Extract the [X, Y] coordinate from the center of the cell holding the provided text.  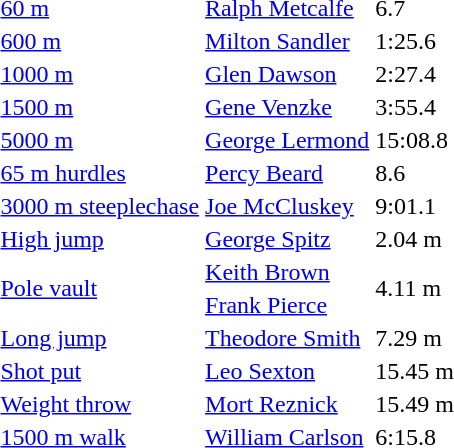
Leo Sexton [288, 371]
Glen Dawson [288, 74]
George Spitz [288, 239]
Percy Beard [288, 173]
Joe McCluskey [288, 206]
Keith Brown [288, 272]
Milton Sandler [288, 41]
Gene Venzke [288, 107]
George Lermond [288, 140]
Mort Reznick [288, 404]
Theodore Smith [288, 338]
Frank Pierce [288, 305]
